Detect which cell encompasses the target text, then output its [X, Y] center coordinate. 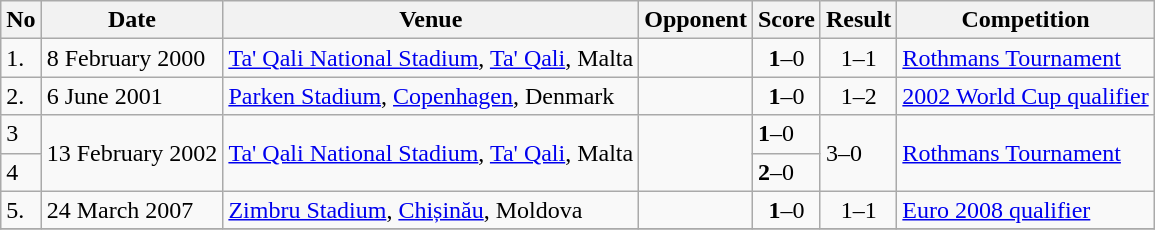
13 February 2002 [132, 153]
4 [21, 172]
1. [21, 58]
3 [21, 134]
Result [858, 20]
8 February 2000 [132, 58]
2. [21, 96]
3–0 [858, 153]
2–0 [786, 172]
Euro 2008 qualifier [1026, 210]
Score [786, 20]
Date [132, 20]
6 June 2001 [132, 96]
No [21, 20]
Venue [431, 20]
Opponent [696, 20]
5. [21, 210]
2002 World Cup qualifier [1026, 96]
24 March 2007 [132, 210]
Competition [1026, 20]
1–2 [858, 96]
Zimbru Stadium, Chișinău, Moldova [431, 210]
Parken Stadium, Copenhagen, Denmark [431, 96]
